Locate the cell with the specified text and output its (X, Y) center coordinate. 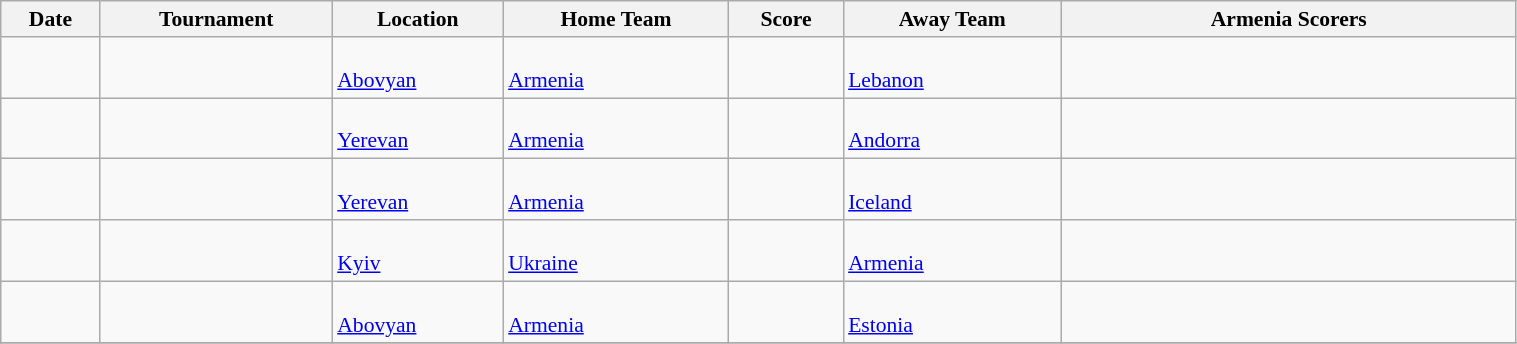
Home Team (616, 19)
Score (786, 19)
Lebanon (952, 68)
Ukraine (616, 250)
Armenia Scorers (1288, 19)
Iceland (952, 190)
Tournament (216, 19)
Location (418, 19)
Estonia (952, 312)
Andorra (952, 128)
Away Team (952, 19)
Kyiv (418, 250)
Date (50, 19)
